Scan for the cell matching the given text and deliver its [x, y] coordinate at center. 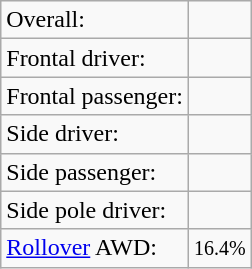
Side passenger: [95, 172]
Frontal driver: [95, 58]
Side pole driver: [95, 210]
16.4% [220, 248]
Frontal passenger: [95, 96]
Side driver: [95, 134]
Rollover AWD: [95, 248]
Overall: [95, 20]
